From the cell containing the given text, extract its center point as (X, Y) coordinate. 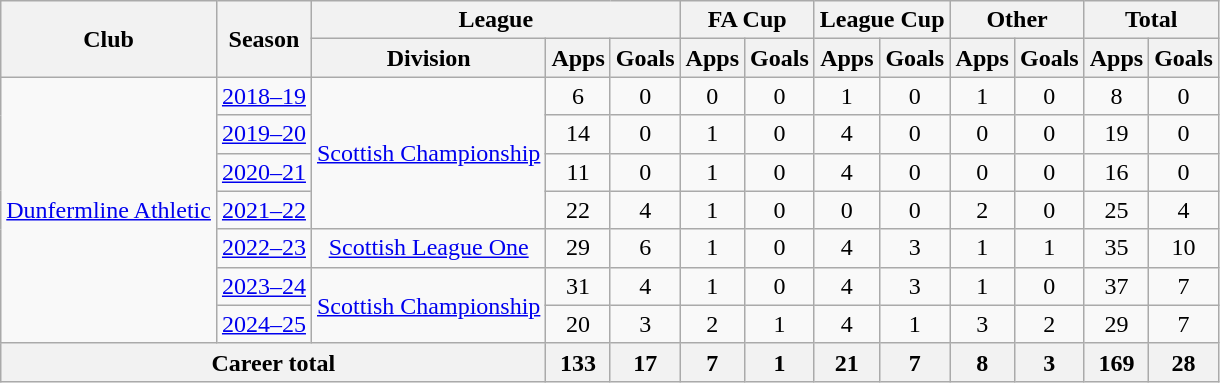
2020–21 (264, 172)
2024–25 (264, 324)
2019–20 (264, 134)
2021–22 (264, 210)
2023–24 (264, 286)
19 (1116, 134)
Total (1151, 20)
Scottish League One (428, 248)
17 (645, 362)
Other (1017, 20)
35 (1116, 248)
22 (578, 210)
2018–19 (264, 96)
FA Cup (747, 20)
League (496, 20)
10 (1184, 248)
Season (264, 39)
14 (578, 134)
16 (1116, 172)
20 (578, 324)
2022–23 (264, 248)
Dunfermline Athletic (109, 210)
25 (1116, 210)
21 (846, 362)
Career total (274, 362)
League Cup (882, 20)
37 (1116, 286)
31 (578, 286)
Division (428, 58)
Club (109, 39)
169 (1116, 362)
133 (578, 362)
28 (1184, 362)
11 (578, 172)
